For the text-containing cell, return its midpoint in [x, y] coordinate format. 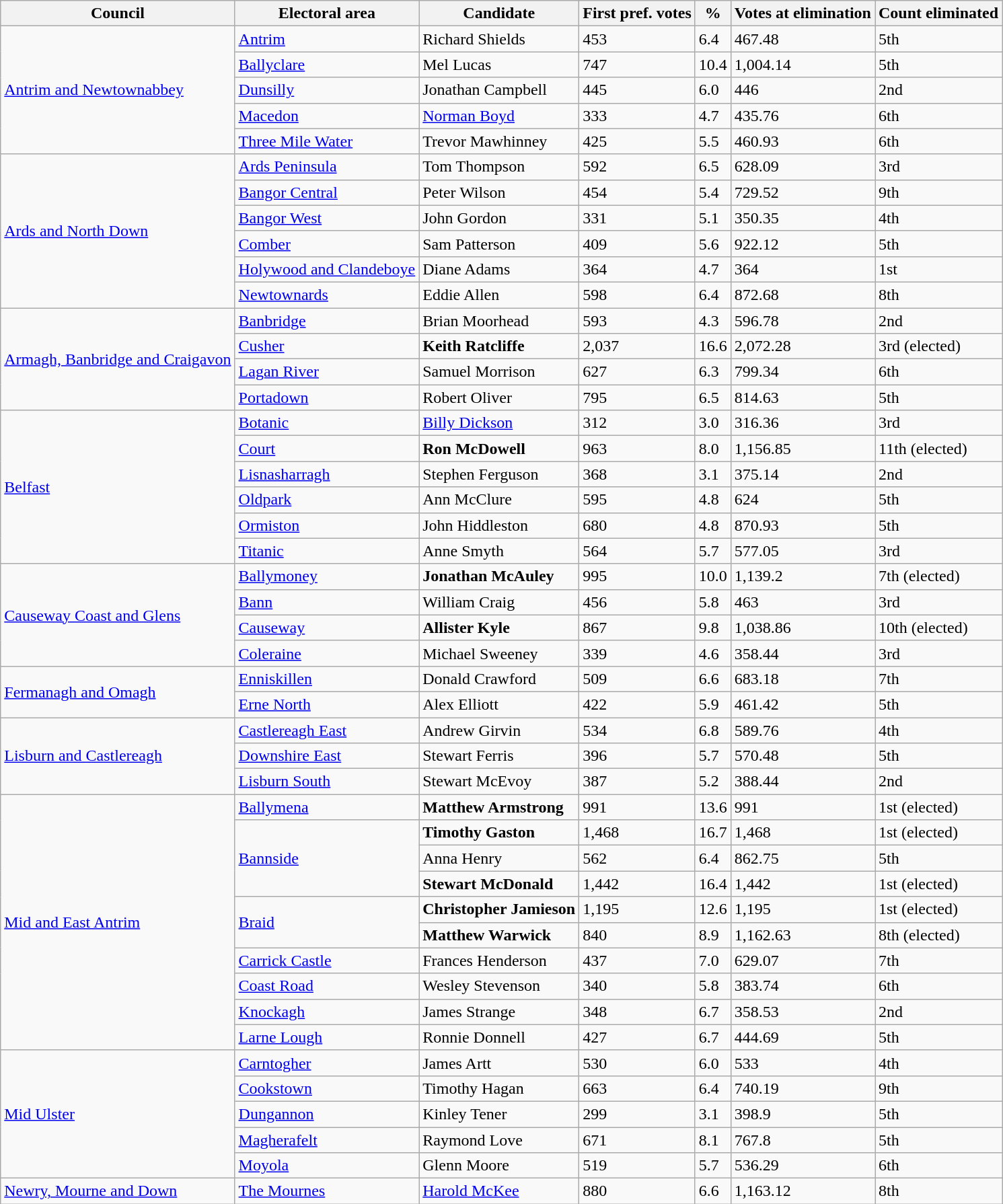
5.1 [713, 218]
Christopher Jamieson [499, 909]
922.12 [803, 243]
593 [638, 321]
Armagh, Banbridge and Craigavon [118, 359]
570.48 [803, 756]
Portadown [327, 398]
814.63 [803, 398]
16.6 [713, 346]
358.53 [803, 1012]
Magherafelt [327, 1140]
427 [638, 1037]
Causeway [327, 628]
Larne Lough [327, 1037]
Ards and North Down [118, 231]
Mid Ulster [118, 1114]
Titanic [327, 551]
John Gordon [499, 218]
8.9 [713, 935]
Stewart Ferris [499, 756]
Count eliminated [938, 13]
James Strange [499, 1012]
Matthew Warwick [499, 935]
467.48 [803, 39]
Stewart McDonald [499, 884]
6.3 [713, 372]
5.6 [713, 243]
564 [638, 551]
Allister Kyle [499, 628]
387 [638, 782]
Norman Boyd [499, 116]
767.8 [803, 1140]
Newry, Mourne and Down [118, 1191]
461.42 [803, 704]
840 [638, 935]
299 [638, 1114]
592 [638, 167]
409 [638, 243]
795 [638, 398]
Jonathan Campbell [499, 90]
872.68 [803, 295]
Lisnasharragh [327, 474]
629.07 [803, 961]
Holywood and Clandeboye [327, 269]
10.0 [713, 576]
358.44 [803, 653]
628.09 [803, 167]
Coleraine [327, 653]
747 [638, 65]
2,037 [638, 346]
Oldpark [327, 500]
5.5 [713, 141]
Diane Adams [499, 269]
Antrim [327, 39]
Council [118, 13]
Donald Crawford [499, 679]
562 [638, 858]
Fermanagh and Omagh [118, 691]
963 [638, 449]
3.0 [713, 423]
Stephen Ferguson [499, 474]
2,072.28 [803, 346]
Anne Smyth [499, 551]
Coast Road [327, 986]
Cookstown [327, 1088]
340 [638, 986]
Matthew Armstrong [499, 807]
519 [638, 1166]
5.2 [713, 782]
12.6 [713, 909]
13.6 [713, 807]
Bangor Central [327, 192]
880 [638, 1191]
Timothy Gaston [499, 833]
598 [638, 295]
Three Mile Water [327, 141]
Samuel Morrison [499, 372]
Enniskillen [327, 679]
5.9 [713, 704]
Macedon [327, 116]
% [713, 13]
Knockagh [327, 1012]
Michael Sweeney [499, 653]
Lagan River [327, 372]
460.93 [803, 141]
Raymond Love [499, 1140]
446 [803, 90]
Erne North [327, 704]
350.35 [803, 218]
Billy Dickson [499, 423]
663 [638, 1088]
454 [638, 192]
Jonathan McAuley [499, 576]
740.19 [803, 1088]
870.93 [803, 525]
8.0 [713, 449]
995 [638, 576]
Causeway Coast and Glens [118, 615]
680 [638, 525]
Andrew Girvin [499, 730]
463 [803, 602]
10th (elected) [938, 628]
8th (elected) [938, 935]
425 [638, 141]
Carntogher [327, 1063]
671 [638, 1140]
7.0 [713, 961]
Electoral area [327, 13]
1st [938, 269]
Belfast [118, 487]
Ards Peninsula [327, 167]
Ballymena [327, 807]
5.4 [713, 192]
867 [638, 628]
Dunsilly [327, 90]
368 [638, 474]
435.76 [803, 116]
348 [638, 1012]
Banbridge [327, 321]
Downshire East [327, 756]
536.29 [803, 1166]
375.14 [803, 474]
533 [803, 1063]
Carrick Castle [327, 961]
10.4 [713, 65]
799.34 [803, 372]
Alex Elliott [499, 704]
Ron McDowell [499, 449]
624 [803, 500]
John Hiddleston [499, 525]
627 [638, 372]
Stewart McEvoy [499, 782]
Sam Patterson [499, 243]
444.69 [803, 1037]
1,038.86 [803, 628]
Kinley Tener [499, 1114]
Court [327, 449]
1,139.2 [803, 576]
Glenn Moore [499, 1166]
11th (elected) [938, 449]
Trevor Mawhinney [499, 141]
8.1 [713, 1140]
388.44 [803, 782]
9.8 [713, 628]
595 [638, 500]
16.7 [713, 833]
Wesley Stevenson [499, 986]
589.76 [803, 730]
Braid [327, 922]
Cusher [327, 346]
422 [638, 704]
Bangor West [327, 218]
596.78 [803, 321]
577.05 [803, 551]
331 [638, 218]
456 [638, 602]
Tom Thompson [499, 167]
Keith Ratcliffe [499, 346]
Ballyclare [327, 65]
Botanic [327, 423]
Votes at elimination [803, 13]
1,004.14 [803, 65]
Mid and East Antrim [118, 923]
First pref. votes [638, 13]
Brian Moorhead [499, 321]
16.4 [713, 884]
Mel Lucas [499, 65]
William Craig [499, 602]
1,162.63 [803, 935]
Bannside [327, 858]
Timothy Hagan [499, 1088]
Lisburn South [327, 782]
437 [638, 961]
6.8 [713, 730]
Harold McKee [499, 1191]
Ballymoney [327, 576]
Richard Shields [499, 39]
333 [638, 116]
383.74 [803, 986]
Castlereagh East [327, 730]
398.9 [803, 1114]
Ann McClure [499, 500]
Ormiston [327, 525]
396 [638, 756]
316.36 [803, 423]
Frances Henderson [499, 961]
Bann [327, 602]
683.18 [803, 679]
James Artt [499, 1063]
Dungannon [327, 1114]
862.75 [803, 858]
1,163.12 [803, 1191]
Ronnie Donnell [499, 1037]
530 [638, 1063]
312 [638, 423]
The Mournes [327, 1191]
Anna Henry [499, 858]
Eddie Allen [499, 295]
Peter Wilson [499, 192]
453 [638, 39]
Lisburn and Castlereagh [118, 755]
Newtownards [327, 295]
Moyola [327, 1166]
4.6 [713, 653]
4.3 [713, 321]
3rd (elected) [938, 346]
7th (elected) [938, 576]
445 [638, 90]
Robert Oliver [499, 398]
1,156.85 [803, 449]
534 [638, 730]
729.52 [803, 192]
Comber [327, 243]
Candidate [499, 13]
509 [638, 679]
339 [638, 653]
Antrim and Newtownabbey [118, 90]
